Return the [X, Y] coordinate for the center point of the cell that contains the specified text.  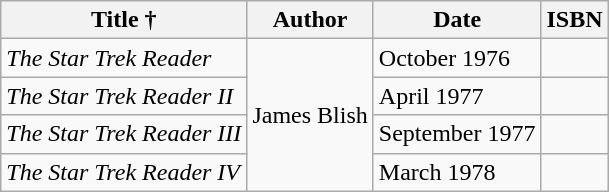
March 1978 [457, 172]
October 1976 [457, 58]
September 1977 [457, 134]
Date [457, 20]
The Star Trek Reader [124, 58]
The Star Trek Reader II [124, 96]
James Blish [310, 115]
Author [310, 20]
ISBN [574, 20]
The Star Trek Reader IV [124, 172]
The Star Trek Reader III [124, 134]
Title † [124, 20]
April 1977 [457, 96]
